Provide the [X, Y] coordinate of the cell's center where the given text is located.  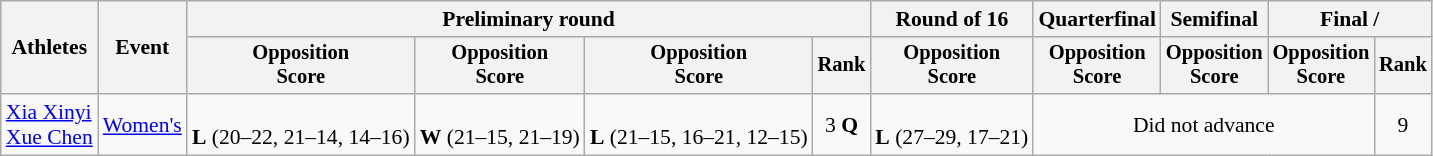
3 Q [842, 124]
Did not advance [1204, 124]
Round of 16 [952, 19]
W (21–15, 21–19) [500, 124]
Semifinal [1214, 19]
Event [142, 48]
9 [1403, 124]
Quarterfinal [1097, 19]
L (21–15, 16–21, 12–15) [699, 124]
Preliminary round [528, 19]
Athletes [50, 48]
L (27–29, 17–21) [952, 124]
Final / [1350, 19]
Women's [142, 124]
L (20–22, 21–14, 14–16) [301, 124]
Xia XinyiXue Chen [50, 124]
